Find where the given text appears and provide that cell's center as (X, Y) coordinate. 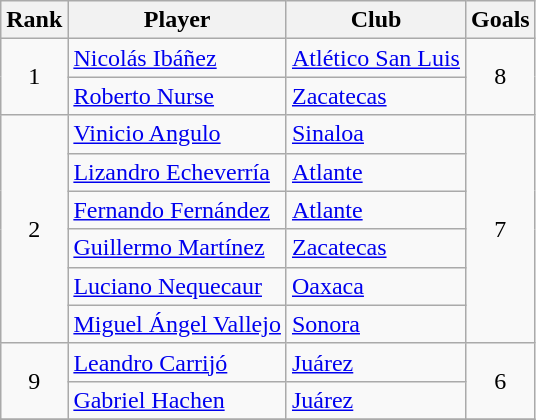
Goals (500, 20)
Miguel Ángel Vallejo (178, 324)
Oaxaca (376, 286)
Player (178, 20)
Lizandro Echeverría (178, 172)
Sonora (376, 324)
Club (376, 20)
Luciano Nequecaur (178, 286)
Gabriel Hachen (178, 400)
6 (500, 381)
Roberto Nurse (178, 96)
Fernando Fernández (178, 210)
8 (500, 77)
Guillermo Martínez (178, 248)
2 (34, 229)
Sinaloa (376, 134)
Leandro Carrijó (178, 362)
Nicolás Ibáñez (178, 58)
Atlético San Luis (376, 58)
1 (34, 77)
9 (34, 381)
Rank (34, 20)
7 (500, 229)
Vinicio Angulo (178, 134)
